Output the (x, y) coordinate of the center of the cell containing the given text.  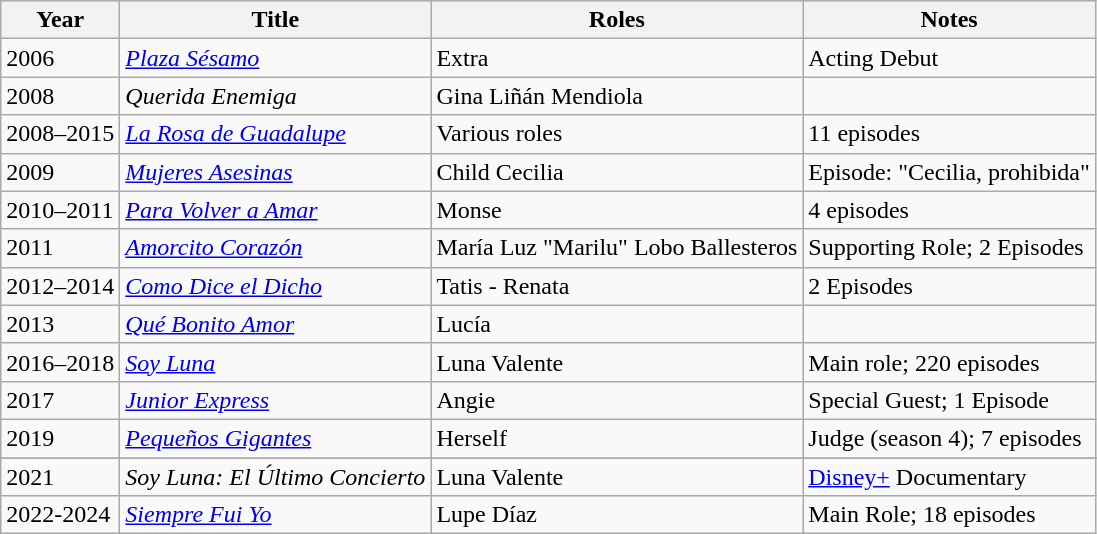
Junior Express (276, 400)
Soy Luna: El Último Concierto (276, 477)
María Luz "Marilu" Lobo Ballesteros (617, 248)
Disney+ Documentary (950, 477)
2013 (60, 324)
Year (60, 20)
Tatis - Renata (617, 286)
2021 (60, 477)
Pequeños Gigantes (276, 438)
2016–2018 (60, 362)
Acting Debut (950, 58)
2008–2015 (60, 134)
Lucía (617, 324)
Judge (season 4); 7 episodes (950, 438)
Various roles (617, 134)
Herself (617, 438)
Extra (617, 58)
Episode: "Cecilia, prohibida" (950, 172)
Angie (617, 400)
2 Episodes (950, 286)
2022-2024 (60, 515)
2006 (60, 58)
2010–2011 (60, 210)
Amorcito Corazón (276, 248)
Supporting Role; 2 Episodes (950, 248)
Lupe Díaz (617, 515)
2008 (60, 96)
2019 (60, 438)
4 episodes (950, 210)
La Rosa de Guadalupe (276, 134)
Qué Bonito Amor (276, 324)
Mujeres Asesinas (276, 172)
Como Dice el Dicho (276, 286)
Querida Enemiga (276, 96)
Monse (617, 210)
Notes (950, 20)
Title (276, 20)
2017 (60, 400)
Para Volver a Amar (276, 210)
Roles (617, 20)
2009 (60, 172)
Main Role; 18 episodes (950, 515)
2011 (60, 248)
2012–2014 (60, 286)
Child Cecilia (617, 172)
Siempre Fui Yo (276, 515)
Main role; 220 episodes (950, 362)
Soy Luna (276, 362)
Plaza Sésamo (276, 58)
Special Guest; 1 Episode (950, 400)
11 episodes (950, 134)
Gina Liñán Mendiola (617, 96)
